Capture the cell that displays the provided text and extract its [X, Y] central coordinate. 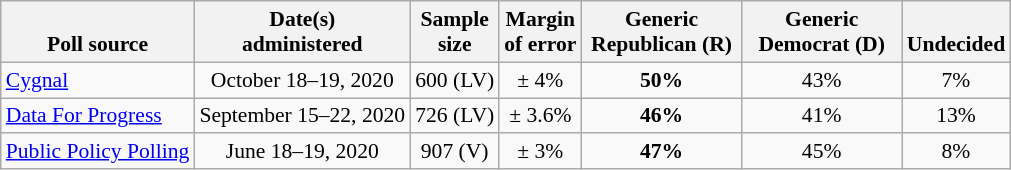
June 18–19, 2020 [302, 152]
GenericRepublican (R) [661, 32]
Cygnal [98, 80]
± 4% [540, 80]
Public Policy Polling [98, 152]
45% [822, 152]
43% [822, 80]
46% [661, 116]
13% [956, 116]
September 15–22, 2020 [302, 116]
Marginof error [540, 32]
8% [956, 152]
7% [956, 80]
Date(s)administered [302, 32]
Samplesize [454, 32]
41% [822, 116]
47% [661, 152]
907 (V) [454, 152]
Poll source [98, 32]
Undecided [956, 32]
± 3% [540, 152]
600 (LV) [454, 80]
50% [661, 80]
Data For Progress [98, 116]
726 (LV) [454, 116]
GenericDemocrat (D) [822, 32]
± 3.6% [540, 116]
October 18–19, 2020 [302, 80]
